Capture the cell that displays the provided text and extract its [x, y] central coordinate. 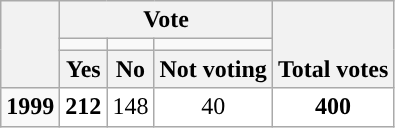
Vote [166, 20]
148 [130, 107]
212 [84, 107]
400 [333, 107]
Total votes [333, 44]
Yes [84, 69]
1999 [30, 107]
Not voting [213, 69]
No [130, 69]
40 [213, 107]
